Pinpoint the cell where the given text exists, returning its [x, y] midpoint coordinate. 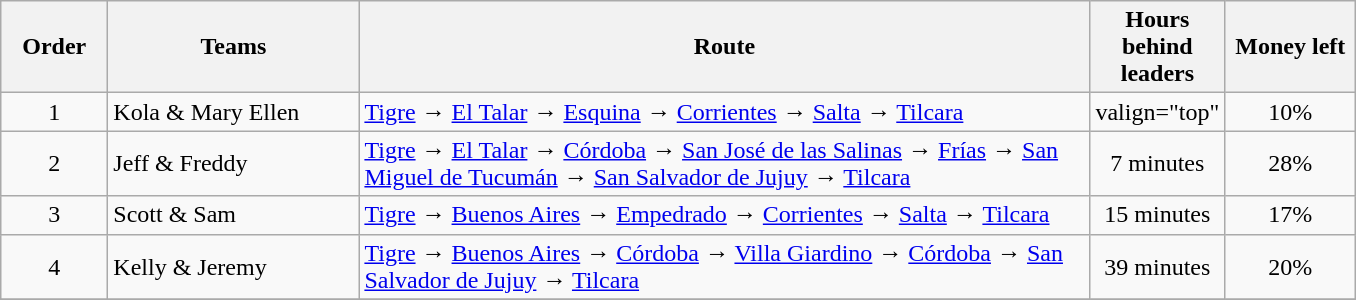
Tigre → El Talar → Córdoba → San José de las Salinas → Frías → San Miguel de Tucumán → San Salvador de Jujuy → Tilcara [724, 164]
Teams [234, 47]
15 minutes [1158, 215]
1 [54, 112]
Money left [1290, 47]
39 minutes [1158, 266]
Tigre → El Talar → Esquina → Corrientes → Salta → Tilcara [724, 112]
Jeff & Freddy [234, 164]
Kelly & Jeremy [234, 266]
3 [54, 215]
4 [54, 266]
Kola & Mary Ellen [234, 112]
Hours behind leaders [1158, 47]
28% [1290, 164]
7 minutes [1158, 164]
10% [1290, 112]
Scott & Sam [234, 215]
Tigre → Buenos Aires → Empedrado → Corrientes → Salta → Tilcara [724, 215]
valign="top" [1158, 112]
Tigre → Buenos Aires → Córdoba → Villa Giardino → Córdoba → San Salvador de Jujuy → Tilcara [724, 266]
2 [54, 164]
Route [724, 47]
20% [1290, 266]
Order [54, 47]
17% [1290, 215]
